Search for the cell housing the specified text and yield its (X, Y) center coordinate. 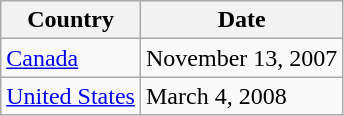
United States (71, 96)
Date (241, 20)
Canada (71, 58)
Country (71, 20)
March 4, 2008 (241, 96)
November 13, 2007 (241, 58)
